For the text-containing cell, return its midpoint in [x, y] coordinate format. 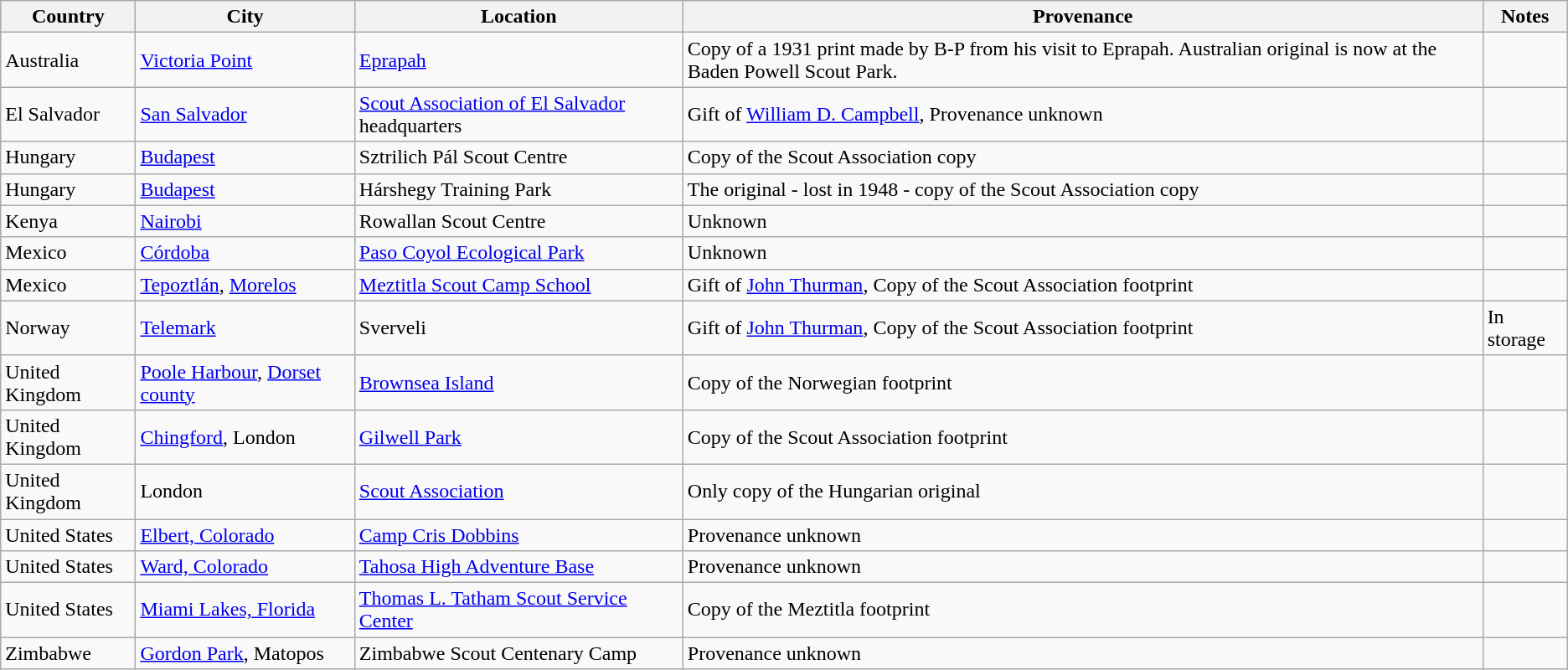
Miami Lakes, Florida [245, 610]
Copy of the Norwegian footprint [1082, 382]
Tahosa High Adventure Base [518, 567]
Elbert, Colorado [245, 535]
Gordon Park, Matopos [245, 653]
Hárshegy Training Park [518, 189]
Poole Harbour, Dorset county [245, 382]
The original - lost in 1948 - copy of the Scout Association copy [1082, 189]
Provenance [1082, 17]
London [245, 491]
San Salvador [245, 114]
Telemark [245, 328]
Scout Association of El Salvador headquarters [518, 114]
Copy of the Scout Association copy [1082, 157]
Scout Association [518, 491]
Norway [69, 328]
El Salvador [69, 114]
Meztitla Scout Camp School [518, 285]
Copy of a 1931 print made by B-P from his visit to Eprapah. Australian original is now at the Baden Powell Scout Park. [1082, 60]
Copy of the Scout Association footprint [1082, 437]
Tepoztlán, Morelos [245, 285]
Eprapah [518, 60]
Zimbabwe [69, 653]
Notes [1524, 17]
Copy of the Meztitla footprint [1082, 610]
Gilwell Park [518, 437]
In storage [1524, 328]
Rowallan Scout Centre [518, 221]
Chingford, London [245, 437]
Ward, Colorado [245, 567]
Australia [69, 60]
City [245, 17]
Brownsea Island [518, 382]
Sverveli [518, 328]
Kenya [69, 221]
Thomas L. Tatham Scout Service Center [518, 610]
Córdoba [245, 253]
Country [69, 17]
Camp Cris Dobbins [518, 535]
Paso Coyol Ecological Park [518, 253]
Gift of William D. Campbell, Provenance unknown [1082, 114]
Nairobi [245, 221]
Only copy of the Hungarian original [1082, 491]
Sztrilich Pál Scout Centre [518, 157]
Location [518, 17]
Victoria Point [245, 60]
Zimbabwe Scout Centenary Camp [518, 653]
